For the text-containing cell, return its midpoint in [X, Y] coordinate format. 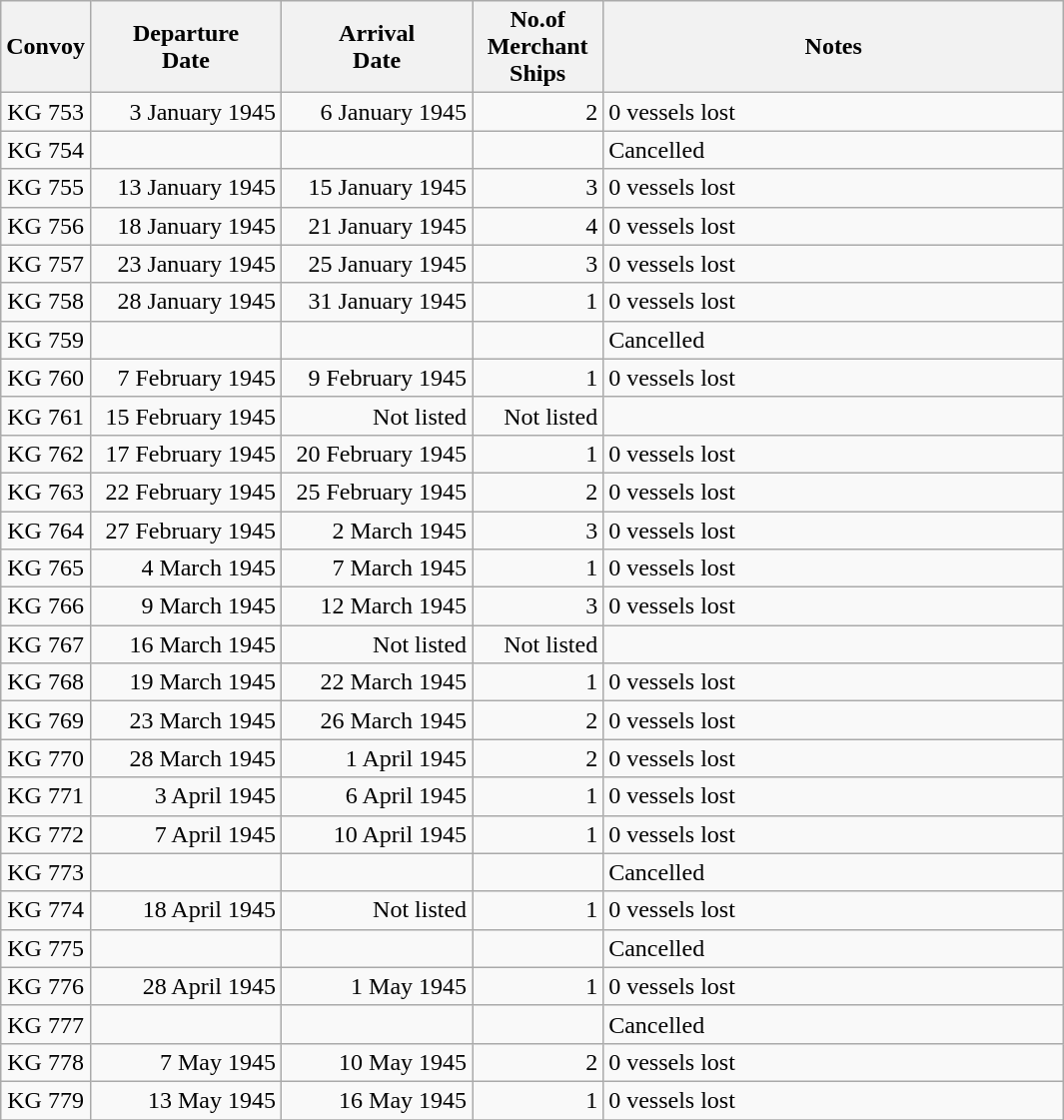
4 March 1945 [186, 568]
1 April 1945 [378, 758]
12 March 1945 [378, 606]
26 March 1945 [378, 720]
3 April 1945 [186, 796]
2 March 1945 [378, 531]
20 February 1945 [378, 454]
KG 771 [46, 796]
KG 773 [46, 872]
KG 766 [46, 606]
22 February 1945 [186, 492]
ArrivalDate [378, 47]
KG 760 [46, 378]
28 April 1945 [186, 986]
KG 778 [46, 1062]
KG 765 [46, 568]
KG 753 [46, 112]
28 January 1945 [186, 302]
19 March 1945 [186, 682]
25 January 1945 [378, 264]
15 February 1945 [186, 416]
6 January 1945 [378, 112]
17 February 1945 [186, 454]
KG 775 [46, 948]
KG 764 [46, 531]
KG 759 [46, 340]
No.of Merchant Ships [537, 47]
KG 762 [46, 454]
22 March 1945 [378, 682]
Notes [833, 47]
DepartureDate [186, 47]
21 January 1945 [378, 226]
7 March 1945 [378, 568]
4 [537, 226]
KG 767 [46, 644]
Convoy [46, 47]
13 May 1945 [186, 1100]
16 May 1945 [378, 1100]
3 January 1945 [186, 112]
KG 772 [46, 834]
KG 779 [46, 1100]
7 April 1945 [186, 834]
KG 756 [46, 226]
KG 757 [46, 264]
23 January 1945 [186, 264]
KG 776 [46, 986]
27 February 1945 [186, 531]
10 April 1945 [378, 834]
18 January 1945 [186, 226]
7 May 1945 [186, 1062]
7 February 1945 [186, 378]
KG 761 [46, 416]
9 March 1945 [186, 606]
KG 769 [46, 720]
KG 758 [46, 302]
23 March 1945 [186, 720]
25 February 1945 [378, 492]
6 April 1945 [378, 796]
9 February 1945 [378, 378]
31 January 1945 [378, 302]
10 May 1945 [378, 1062]
KG 770 [46, 758]
28 March 1945 [186, 758]
13 January 1945 [186, 188]
KG 754 [46, 150]
18 April 1945 [186, 910]
15 January 1945 [378, 188]
1 May 1945 [378, 986]
16 March 1945 [186, 644]
KG 768 [46, 682]
KG 763 [46, 492]
KG 777 [46, 1024]
KG 774 [46, 910]
KG 755 [46, 188]
